Output the (x, y) coordinate of the center of the cell containing the given text.  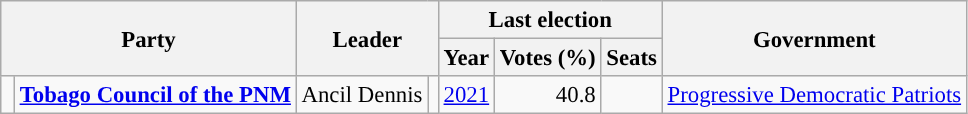
Seats (632, 58)
Government (814, 38)
40.8 (548, 95)
Last election (550, 20)
2021 (466, 95)
Tobago Council of the PNM (155, 95)
Ancil Dennis (362, 95)
Year (466, 58)
Votes (%) (548, 58)
Party (148, 38)
Progressive Democratic Patriots (814, 95)
Leader (367, 38)
